Locate the cell with the specified text and output its (X, Y) center coordinate. 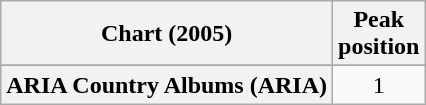
Chart (2005) (167, 34)
1 (379, 85)
ARIA Country Albums (ARIA) (167, 85)
Peakposition (379, 34)
